Extract the [X, Y] coordinate from the center of the cell holding the provided text.  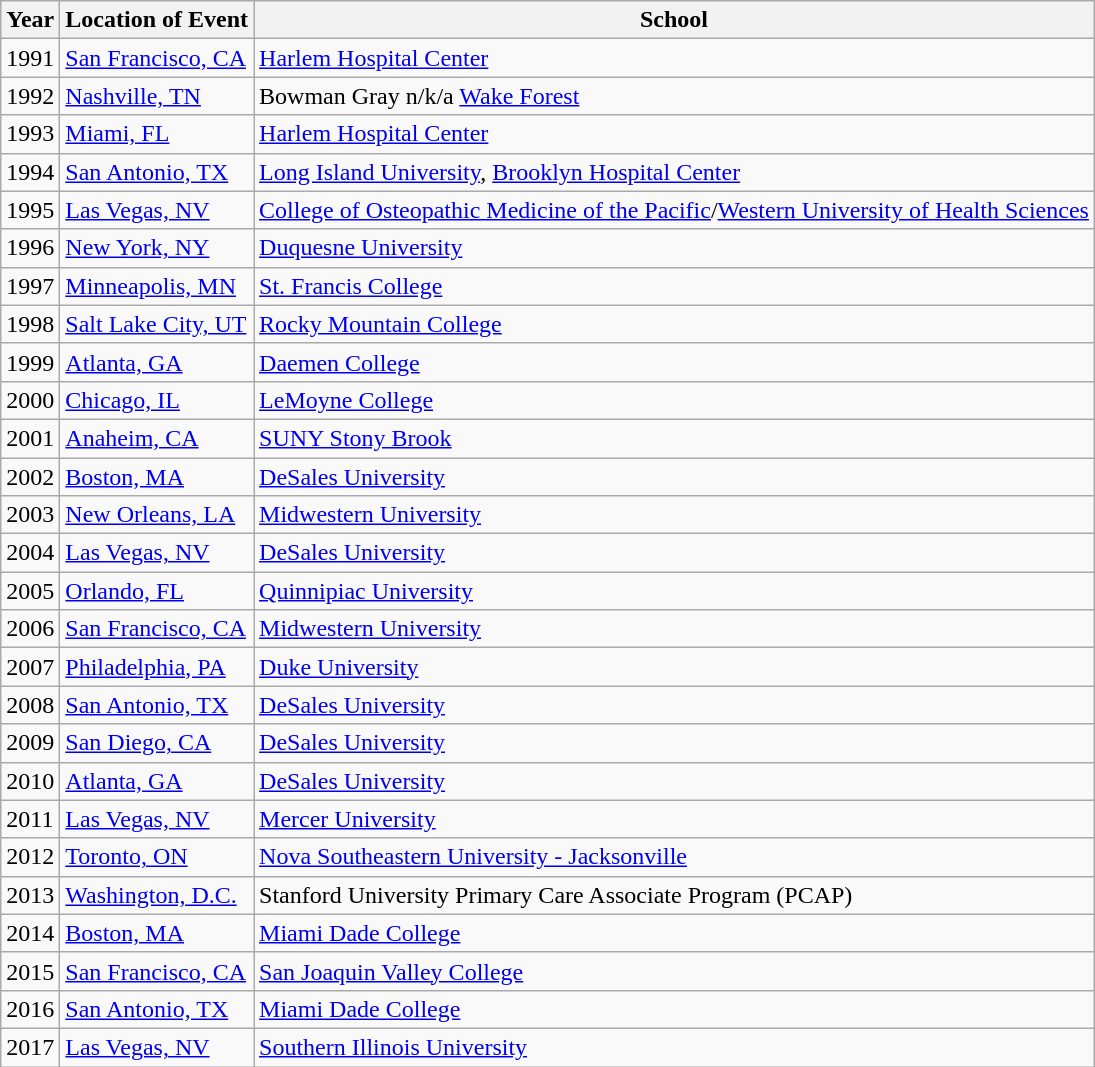
St. Francis College [674, 286]
College of Osteopathic Medicine of the Pacific/Western University of Health Sciences [674, 210]
Quinnipiac University [674, 591]
2017 [30, 1047]
Long Island University, Brooklyn Hospital Center [674, 172]
1995 [30, 210]
New Orleans, LA [157, 515]
1992 [30, 96]
SUNY Stony Brook [674, 438]
Chicago, IL [157, 400]
Rocky Mountain College [674, 324]
2001 [30, 438]
2010 [30, 781]
2012 [30, 857]
2005 [30, 591]
1993 [30, 134]
School [674, 20]
Bowman Gray n/k/a Wake Forest [674, 96]
Location of Event [157, 20]
LeMoyne College [674, 400]
2013 [30, 895]
Nashville, TN [157, 96]
1991 [30, 58]
1997 [30, 286]
2004 [30, 553]
1996 [30, 248]
Washington, D.C. [157, 895]
2000 [30, 400]
2007 [30, 667]
San Joaquin Valley College [674, 971]
Year [30, 20]
Minneapolis, MN [157, 286]
Mercer University [674, 819]
1998 [30, 324]
San Diego, CA [157, 743]
Toronto, ON [157, 857]
Duquesne University [674, 248]
Orlando, FL [157, 591]
Salt Lake City, UT [157, 324]
2014 [30, 933]
Miami, FL [157, 134]
2002 [30, 477]
Southern Illinois University [674, 1047]
New York, NY [157, 248]
Nova Southeastern University - Jacksonville [674, 857]
2003 [30, 515]
2009 [30, 743]
2011 [30, 819]
Anaheim, CA [157, 438]
Stanford University Primary Care Associate Program (PCAP) [674, 895]
Duke University [674, 667]
2015 [30, 971]
Daemen College [674, 362]
1994 [30, 172]
1999 [30, 362]
2016 [30, 1009]
2008 [30, 705]
Philadelphia, PA [157, 667]
2006 [30, 629]
